Locate the cell with the specified text and output its [X, Y] center coordinate. 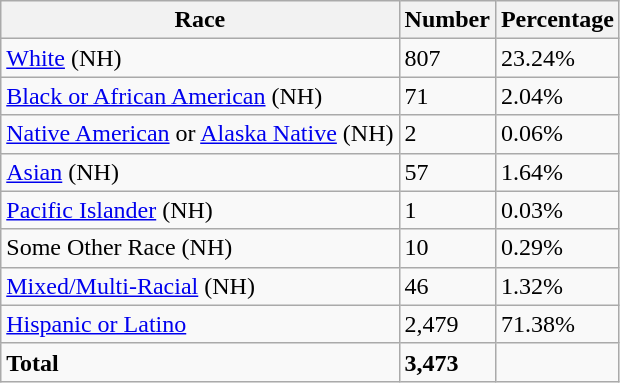
Percentage [557, 20]
807 [447, 58]
Some Other Race (NH) [200, 248]
White (NH) [200, 58]
57 [447, 172]
Total [200, 362]
Native American or Alaska Native (NH) [200, 134]
2.04% [557, 96]
Race [200, 20]
Hispanic or Latino [200, 324]
1.64% [557, 172]
0.06% [557, 134]
1.32% [557, 286]
Number [447, 20]
10 [447, 248]
Mixed/Multi-Racial (NH) [200, 286]
23.24% [557, 58]
3,473 [447, 362]
Pacific Islander (NH) [200, 210]
46 [447, 286]
Asian (NH) [200, 172]
0.29% [557, 248]
71 [447, 96]
1 [447, 210]
0.03% [557, 210]
Black or African American (NH) [200, 96]
2,479 [447, 324]
2 [447, 134]
71.38% [557, 324]
